Scan for the cell matching the given text and deliver its [X, Y] coordinate at center. 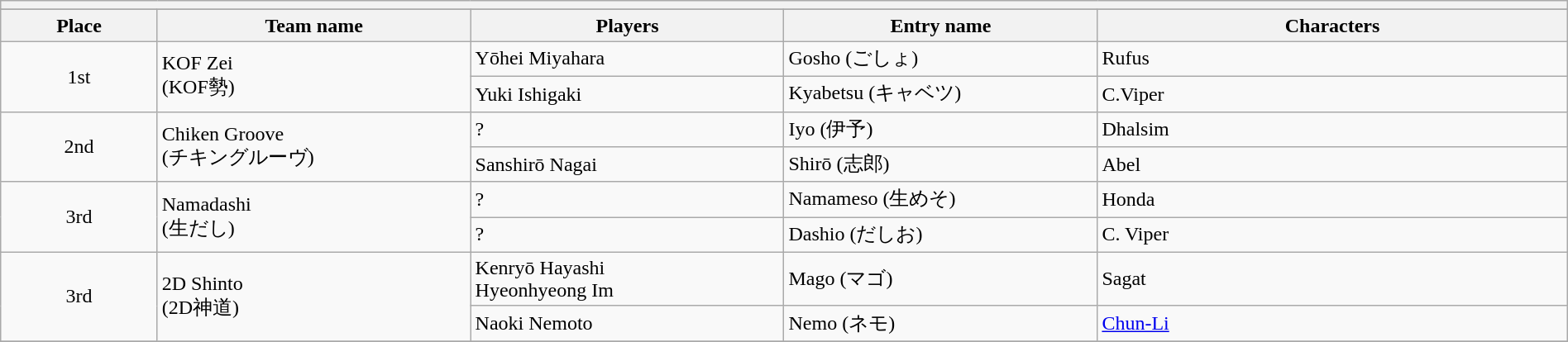
2nd [79, 147]
Sanshirō Nagai [627, 165]
Chun-Li [1332, 324]
Mago (マゴ) [941, 279]
Shirō (志郎) [941, 165]
Nemo (ネモ) [941, 324]
Rufus [1332, 59]
Namameso (生めそ) [941, 200]
Team name [314, 26]
Kyabetsu (キャベツ) [941, 94]
Honda [1332, 200]
Dashio (だしお) [941, 235]
Gosho (ごしょ) [941, 59]
2D Shinto(2D神道) [314, 297]
Naoki Nemoto [627, 324]
KOF Zei(KOF勢) [314, 76]
C. Viper [1332, 235]
Players [627, 26]
Place [79, 26]
Dhalsim [1332, 129]
Namadashi(生だし) [314, 216]
Yuki Ishigaki [627, 94]
Iyo (伊予) [941, 129]
Chiken Groove(チキングルーヴ) [314, 147]
C.Viper [1332, 94]
Sagat [1332, 279]
Entry name [941, 26]
Abel [1332, 165]
Kenryō HayashiHyeonhyeong Im [627, 279]
Yōhei Miyahara [627, 59]
Characters [1332, 26]
1st [79, 76]
